Output the [X, Y] coordinate of the center of the cell containing the given text.  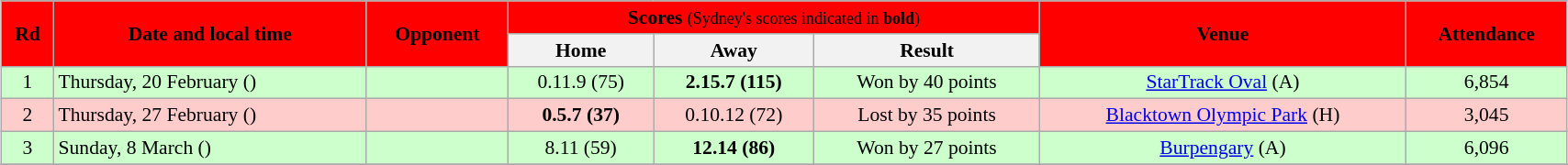
Opponent [437, 33]
6,854 [1487, 82]
Home [581, 50]
Result [927, 50]
3,045 [1487, 115]
Sunday, 8 March () [209, 148]
Rd [28, 33]
Venue [1223, 33]
Lost by 35 points [927, 115]
0.10.12 (72) [734, 115]
Won by 27 points [927, 148]
Away [734, 50]
Thursday, 20 February () [209, 82]
8.11 (59) [581, 148]
0.11.9 (75) [581, 82]
Date and local time [209, 33]
0.5.7 (37) [581, 115]
StarTrack Oval (A) [1223, 82]
Scores (Sydney's scores indicated in bold) [774, 17]
Burpengary (A) [1223, 148]
Blacktown Olympic Park (H) [1223, 115]
Attendance [1487, 33]
2 [28, 115]
6,096 [1487, 148]
2.15.7 (115) [734, 82]
3 [28, 148]
Thursday, 27 February () [209, 115]
12.14 (86) [734, 148]
Won by 40 points [927, 82]
1 [28, 82]
